Output the (X, Y) coordinate of the center of the cell containing the given text.  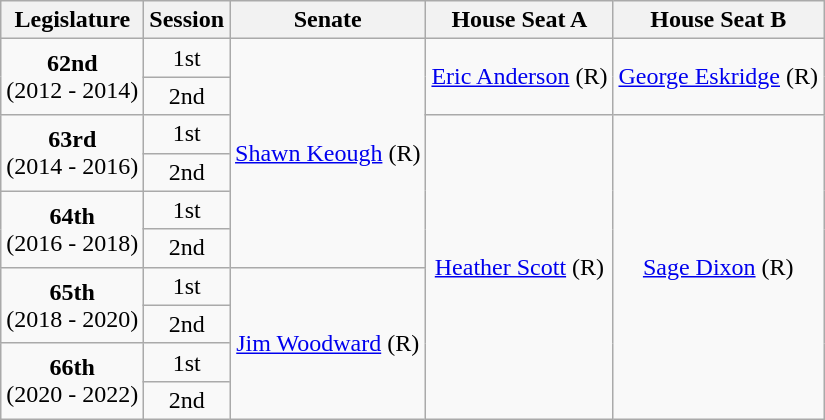
63rd (2014 - 2016) (72, 153)
Session (187, 20)
66th (2020 - 2022) (72, 381)
Eric Anderson (R) (520, 77)
Heather Scott (R) (520, 267)
House Seat B (718, 20)
Senate (328, 20)
64th (2016 - 2018) (72, 229)
House Seat A (520, 20)
George Eskridge (R) (718, 77)
62nd (2012 - 2014) (72, 77)
Jim Woodward (R) (328, 343)
Shawn Keough (R) (328, 153)
65th (2018 - 2020) (72, 305)
Sage Dixon (R) (718, 267)
Legislature (72, 20)
